Capture the cell that displays the provided text and extract its [X, Y] central coordinate. 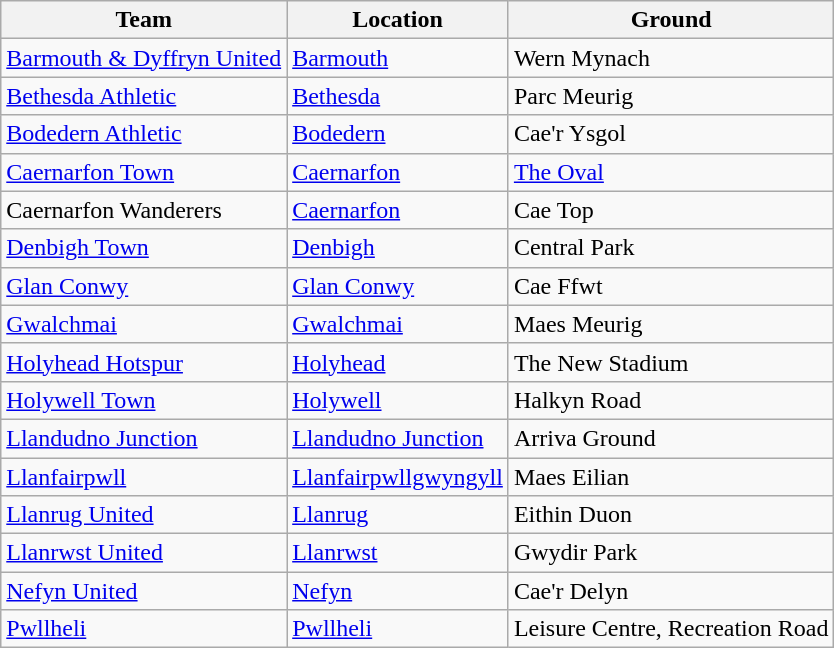
Gwydir Park [671, 553]
Llanfairpwll [144, 477]
Llanrug [398, 515]
Llanrug United [144, 515]
Holyhead Hotspur [144, 362]
Eithin Duon [671, 515]
Halkyn Road [671, 400]
Cae'r Ysgol [671, 134]
Bethesda [398, 96]
Holywell [398, 400]
Maes Eilian [671, 477]
Cae Top [671, 210]
Central Park [671, 248]
Bodedern Athletic [144, 134]
Holywell Town [144, 400]
Ground [671, 20]
Maes Meurig [671, 324]
Arriva Ground [671, 438]
Parc Meurig [671, 96]
Cae'r Delyn [671, 591]
Location [398, 20]
Holyhead [398, 362]
Caernarfon Wanderers [144, 210]
Nefyn [398, 591]
Bethesda Athletic [144, 96]
The New Stadium [671, 362]
Llanrwst [398, 553]
Wern Mynach [671, 58]
Denbigh [398, 248]
Denbigh Town [144, 248]
Llanrwst United [144, 553]
Barmouth [398, 58]
Team [144, 20]
Cae Ffwt [671, 286]
The Oval [671, 172]
Nefyn United [144, 591]
Caernarfon Town [144, 172]
Barmouth & Dyffryn United [144, 58]
Llanfairpwllgwyngyll [398, 477]
Leisure Centre, Recreation Road [671, 629]
Bodedern [398, 134]
